Identify which cell holds the provided text, then report its (X, Y) central coordinate. 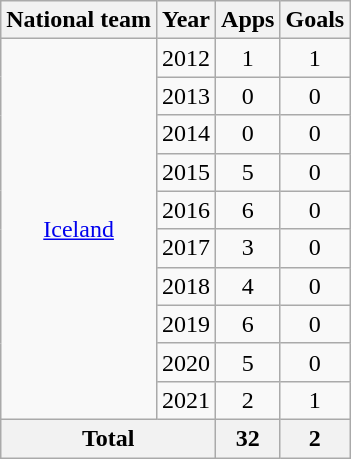
2014 (186, 134)
2021 (186, 400)
2016 (186, 210)
Goals (315, 20)
2020 (186, 362)
Iceland (79, 230)
2019 (186, 324)
2013 (186, 96)
Apps (248, 20)
32 (248, 438)
Total (108, 438)
2012 (186, 58)
3 (248, 248)
2017 (186, 248)
2018 (186, 286)
Year (186, 20)
4 (248, 286)
National team (79, 20)
2015 (186, 172)
